Pinpoint the cell where the given text exists, returning its (x, y) midpoint coordinate. 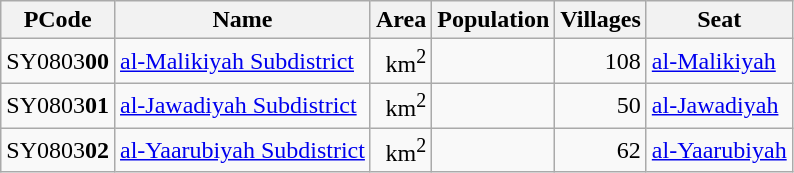
Area (400, 20)
al-Yaarubiyah (719, 150)
SY080301 (58, 106)
Population (494, 20)
SY080302 (58, 150)
108 (601, 62)
Villages (601, 20)
62 (601, 150)
al-Malikiyah Subdistrict (242, 62)
al-Jawadiyah Subdistrict (242, 106)
Name (242, 20)
50 (601, 106)
Seat (719, 20)
PCode (58, 20)
al-Jawadiyah (719, 106)
al-Yaarubiyah Subdistrict (242, 150)
al-Malikiyah (719, 62)
SY080300 (58, 62)
